Provide the (x, y) coordinate of the cell's center where the given text is located.  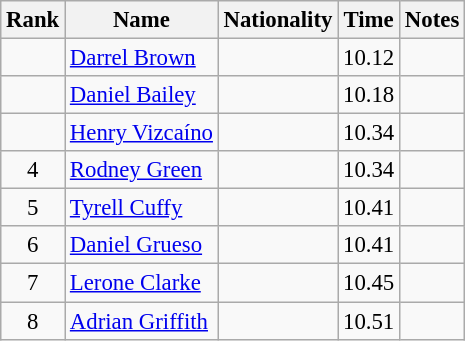
Lerone Clarke (142, 283)
Nationality (278, 20)
Henry Vizcaíno (142, 133)
5 (33, 208)
Tyrell Cuffy (142, 208)
4 (33, 170)
8 (33, 321)
10.12 (369, 58)
Notes (432, 20)
7 (33, 283)
10.45 (369, 283)
Rodney Green (142, 170)
10.18 (369, 95)
Rank (33, 20)
Darrel Brown (142, 58)
Name (142, 20)
6 (33, 245)
Time (369, 20)
Daniel Grueso (142, 245)
Adrian Griffith (142, 321)
10.51 (369, 321)
Daniel Bailey (142, 95)
